Provide the (x, y) coordinate of the cell's center where the given text is located.  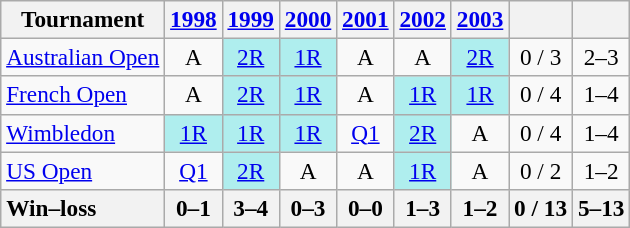
0 / 13 (541, 208)
1999 (250, 19)
0 / 3 (541, 57)
0–1 (194, 208)
2–3 (600, 57)
2003 (480, 19)
2001 (366, 19)
5–13 (600, 208)
1–3 (422, 208)
2002 (422, 19)
3–4 (250, 208)
Australian Open (83, 57)
Wimbledon (83, 133)
Win–loss (83, 208)
2000 (308, 19)
Tournament (83, 19)
0–3 (308, 208)
0 / 2 (541, 170)
1998 (194, 19)
0–0 (366, 208)
US Open (83, 170)
French Open (83, 95)
